Find where the given text appears and provide that cell's center as [x, y] coordinate. 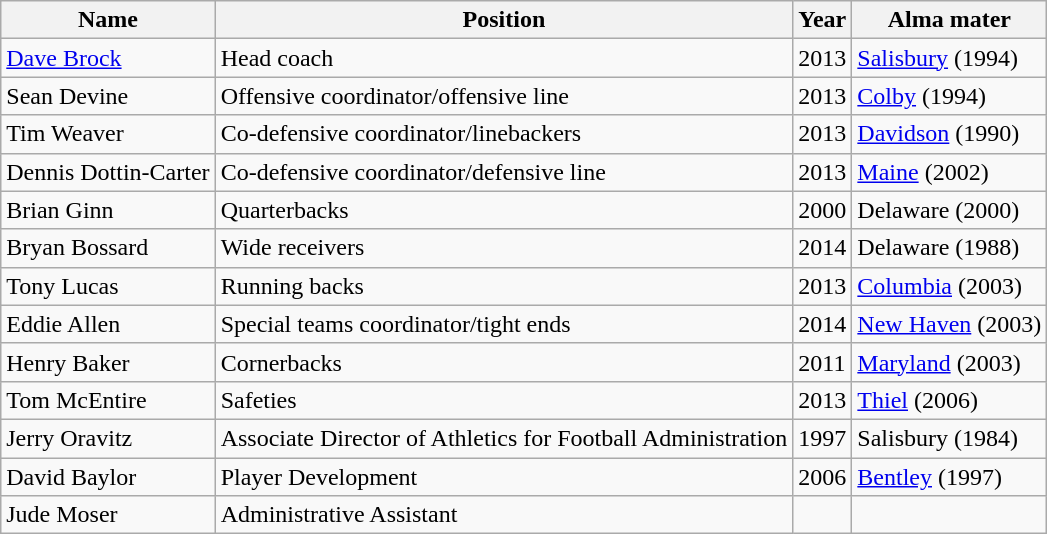
Delaware (1988) [950, 248]
Cornerbacks [504, 362]
Salisbury (1994) [950, 58]
Bentley (1997) [950, 477]
Salisbury (1984) [950, 438]
2011 [822, 362]
Delaware (2000) [950, 210]
Running backs [504, 286]
Dennis Dottin-Carter [108, 172]
Henry Baker [108, 362]
Jude Moser [108, 515]
Brian Ginn [108, 210]
2000 [822, 210]
Player Development [504, 477]
Special teams coordinator/tight ends [504, 324]
Alma mater [950, 20]
Maine (2002) [950, 172]
Columbia (2003) [950, 286]
Tony Lucas [108, 286]
Davidson (1990) [950, 134]
Safeties [504, 400]
Wide receivers [504, 248]
Sean Devine [108, 96]
Co-defensive coordinator/linebackers [504, 134]
Maryland (2003) [950, 362]
Eddie Allen [108, 324]
Name [108, 20]
1997 [822, 438]
David Baylor [108, 477]
Bryan Bossard [108, 248]
2006 [822, 477]
Quarterbacks [504, 210]
Tim Weaver [108, 134]
Co-defensive coordinator/defensive line [504, 172]
Administrative Assistant [504, 515]
Position [504, 20]
New Haven (2003) [950, 324]
Tom McEntire [108, 400]
Jerry Oravitz [108, 438]
Offensive coordinator/offensive line [504, 96]
Colby (1994) [950, 96]
Head coach [504, 58]
Dave Brock [108, 58]
Associate Director of Athletics for Football Administration [504, 438]
Year [822, 20]
Thiel (2006) [950, 400]
